Scan for the cell matching the given text and deliver its [X, Y] coordinate at center. 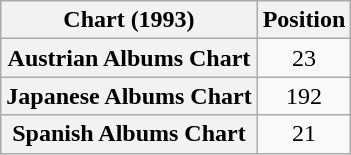
23 [304, 58]
Spanish Albums Chart [129, 134]
21 [304, 134]
Position [304, 20]
Japanese Albums Chart [129, 96]
Austrian Albums Chart [129, 58]
192 [304, 96]
Chart (1993) [129, 20]
